For the text-containing cell, return its midpoint in (x, y) coordinate format. 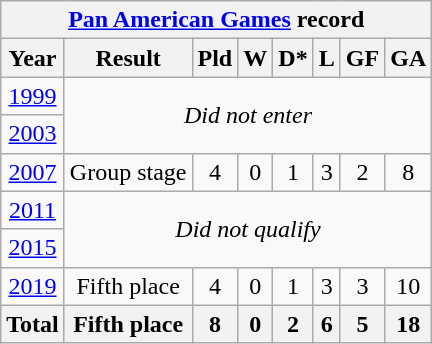
Did not qualify (248, 229)
Pan American Games record (216, 20)
1999 (33, 96)
18 (408, 324)
Year (33, 58)
W (256, 58)
Group stage (128, 172)
Result (128, 58)
L (326, 58)
2015 (33, 248)
Did not enter (248, 115)
2007 (33, 172)
Pld (215, 58)
D* (293, 58)
10 (408, 286)
5 (362, 324)
GF (362, 58)
GA (408, 58)
2003 (33, 134)
Total (33, 324)
2011 (33, 210)
2019 (33, 286)
6 (326, 324)
